Determine the (X, Y) coordinate at the center of the cell enclosing the given text.  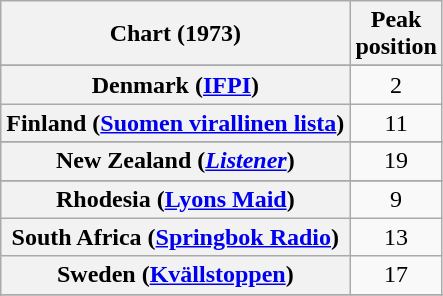
Peakposition (396, 34)
New Zealand (Listener) (176, 161)
Denmark (IFPI) (176, 85)
19 (396, 161)
Finland (Suomen virallinen lista) (176, 123)
South Africa (Springbok Radio) (176, 237)
2 (396, 85)
11 (396, 123)
Rhodesia (Lyons Maid) (176, 199)
13 (396, 237)
Chart (1973) (176, 34)
17 (396, 275)
Sweden (Kvällstoppen) (176, 275)
9 (396, 199)
